Identify which cell holds the provided text, then report its (x, y) central coordinate. 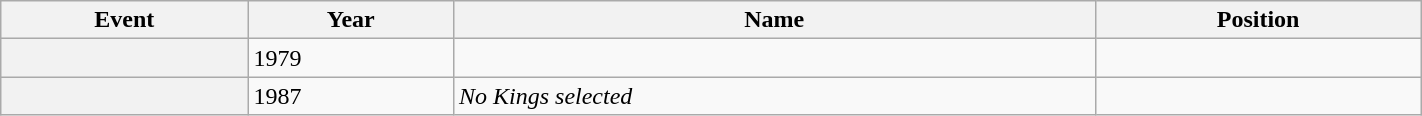
1979 (351, 58)
Event (124, 20)
Year (351, 20)
No Kings selected (774, 96)
1987 (351, 96)
Name (774, 20)
Position (1258, 20)
